Output the [X, Y] coordinate of the center of the cell containing the given text.  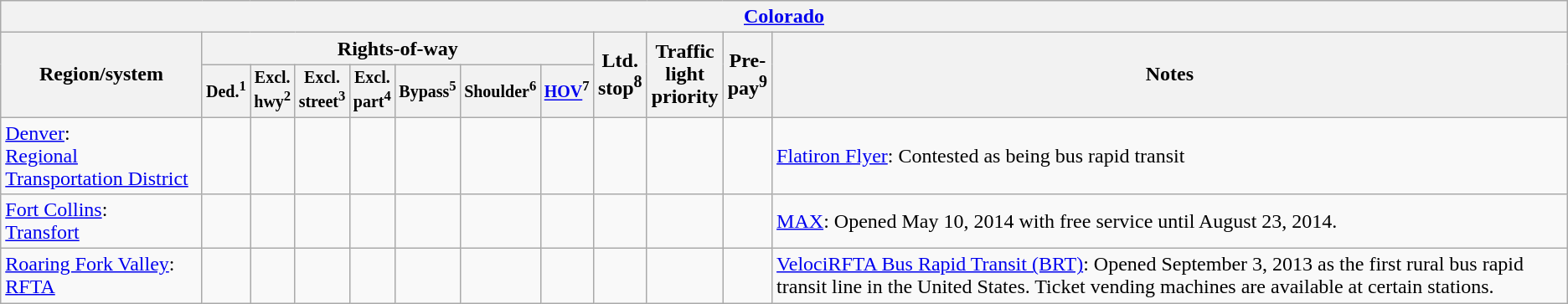
Notes [1170, 75]
Bypass5 [428, 90]
MAX: Opened May 10, 2014 with free service until August 23, 2014. [1170, 221]
Fort Collins:Transfort [102, 221]
Flatiron Flyer: Contested as being bus rapid transit [1170, 156]
Excl.street3 [322, 90]
HOV7 [566, 90]
Roaring Fork Valley:RFTA [102, 276]
Excl.part4 [372, 90]
Rights-of-way [397, 49]
Region/system [102, 75]
Ded.1 [226, 90]
Excl.hwy2 [273, 90]
Denver:Regional Transportation District [102, 156]
Colorado [784, 17]
Ltd.stop8 [620, 75]
Pre-pay9 [747, 75]
Trafficlightpriority [685, 75]
Shoulder6 [500, 90]
